Extract the (x, y) coordinate from the center of the cell holding the provided text.  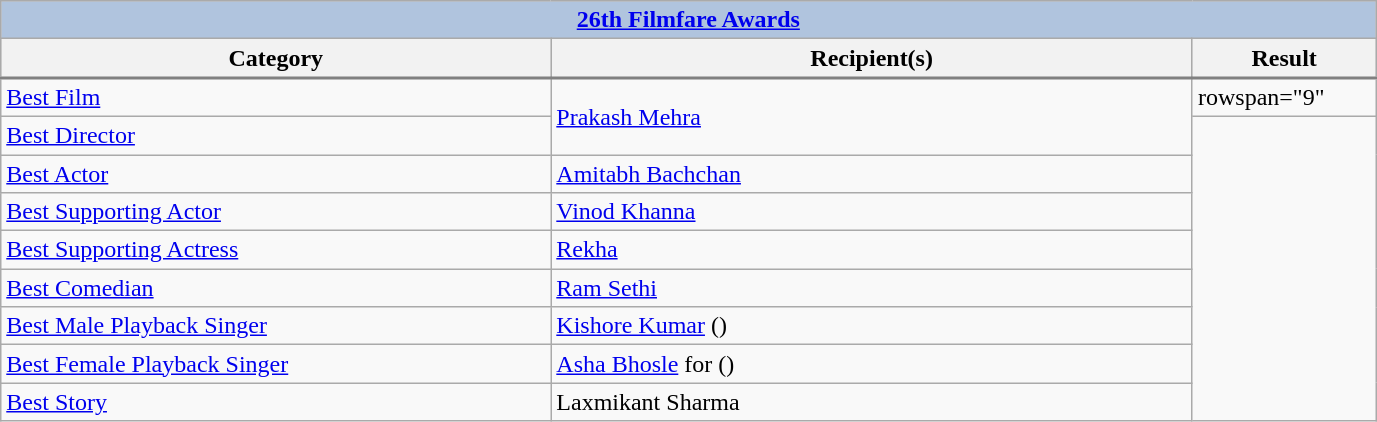
26th Filmfare Awards (688, 20)
rowspan="9" (1284, 98)
Best Director (276, 135)
Result (1284, 58)
Best Comedian (276, 288)
Kishore Kumar () (872, 326)
Best Male Playback Singer (276, 326)
Laxmikant Sharma (872, 402)
Vinod Khanna (872, 212)
Amitabh Bachchan (872, 173)
Best Supporting Actor (276, 212)
Prakash Mehra (872, 116)
Best Supporting Actress (276, 250)
Best Female Playback Singer (276, 364)
Recipient(s) (872, 58)
Best Film (276, 98)
Best Story (276, 402)
Category (276, 58)
Rekha (872, 250)
Best Actor (276, 173)
Ram Sethi (872, 288)
Asha Bhosle for () (872, 364)
